Provide the (X, Y) coordinate of the cell's center where the given text is located.  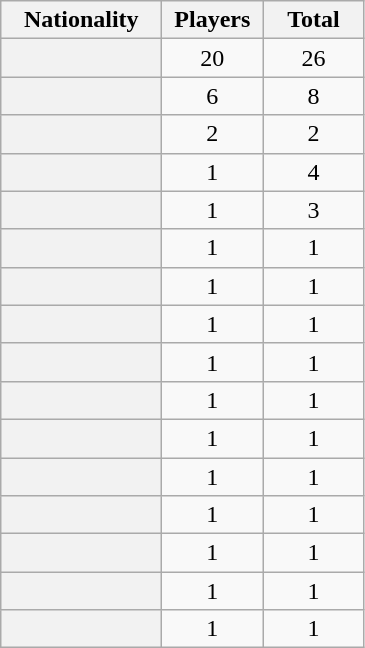
Total (314, 20)
20 (212, 58)
Nationality (82, 20)
Players (212, 20)
6 (212, 96)
3 (314, 210)
4 (314, 172)
8 (314, 96)
26 (314, 58)
